Extract the [x, y] coordinate from the center of the cell holding the provided text.  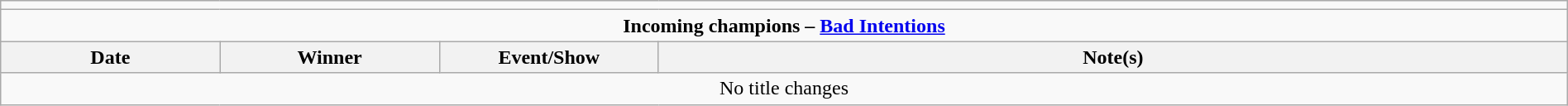
Note(s) [1113, 57]
Event/Show [549, 57]
No title changes [784, 89]
Incoming champions – Bad Intentions [784, 26]
Date [111, 57]
Winner [329, 57]
